Capture the cell that displays the provided text and extract its (X, Y) central coordinate. 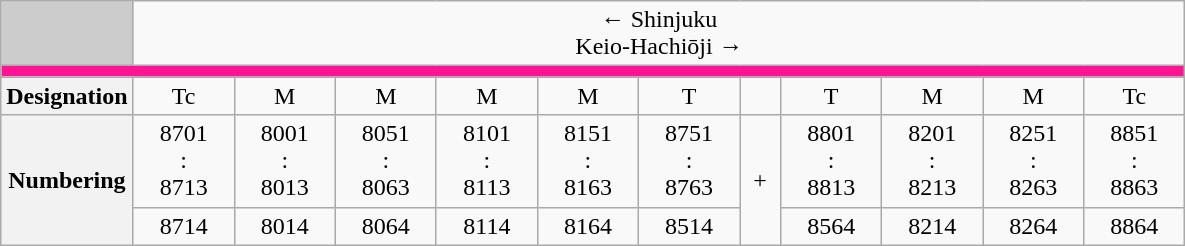
8564 (832, 226)
8014 (284, 226)
8701 : 8713 (184, 161)
8714 (184, 226)
8201 : 8213 (932, 161)
8751 : 8763 (688, 161)
8164 (588, 226)
8514 (688, 226)
8264 (1034, 226)
8151 : 8163 (588, 161)
8064 (386, 226)
← ShinjukuKeio-Hachiōji → (659, 34)
Numbering (67, 180)
8114 (486, 226)
8214 (932, 226)
Designation (67, 96)
8251 : 8263 (1034, 161)
+ (760, 180)
8864 (1134, 226)
8801 : 8813 (832, 161)
8101 : 8113 (486, 161)
8001 : 8013 (284, 161)
8851 : 8863 (1134, 161)
8051 : 8063 (386, 161)
